Provide the [X, Y] coordinate of the cell's center where the given text is located.  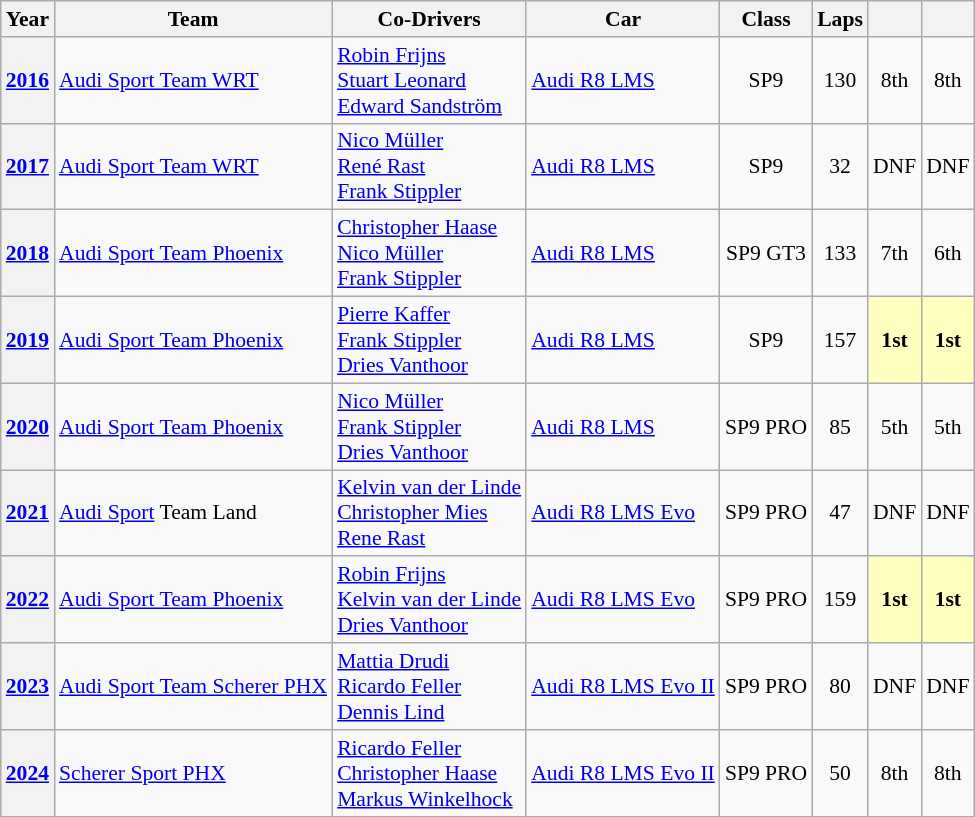
159 [840, 600]
Class [766, 19]
2019 [28, 340]
Laps [840, 19]
Year [28, 19]
Christopher Haase Nico Müller Frank Stippler [429, 254]
32 [840, 166]
47 [840, 514]
Scherer Sport PHX [193, 774]
2016 [28, 80]
2023 [28, 686]
130 [840, 80]
Robin Frijns Kelvin van der Linde Dries Vanthoor [429, 600]
2018 [28, 254]
Pierre Kaffer Frank Stippler Dries Vanthoor [429, 340]
2022 [28, 600]
SP9 GT3 [766, 254]
6th [948, 254]
Audi Sport Team Land [193, 514]
Audi Sport Team Scherer PHX [193, 686]
Co-Drivers [429, 19]
Robin Frijns Stuart Leonard Edward Sandström [429, 80]
Car [623, 19]
Nico Müller René Rast Frank Stippler [429, 166]
2021 [28, 514]
2017 [28, 166]
157 [840, 340]
2024 [28, 774]
Ricardo Feller Christopher Haase Markus Winkelhock [429, 774]
Mattia Drudi Ricardo Feller Dennis Lind [429, 686]
50 [840, 774]
80 [840, 686]
7th [894, 254]
Kelvin van der Linde Christopher Mies Rene Rast [429, 514]
2020 [28, 426]
85 [840, 426]
133 [840, 254]
Nico Müller Frank Stippler Dries Vanthoor [429, 426]
Team [193, 19]
